Detect which cell encompasses the target text, then output its [x, y] center coordinate. 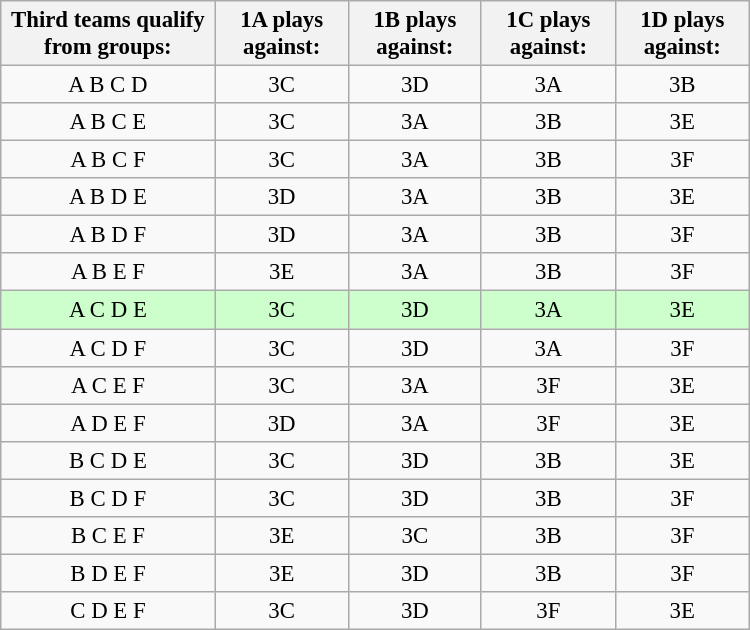
A B D F [108, 235]
A B C F [108, 160]
B C E F [108, 536]
A B E F [108, 273]
A D E F [108, 423]
Third teams qualify from groups: [108, 34]
A B C D [108, 85]
1C plays against: [548, 34]
A B D E [108, 197]
B C D E [108, 460]
1D plays against: [682, 34]
1A plays against: [282, 34]
B D E F [108, 573]
A C D E [108, 310]
A B C E [108, 122]
1B plays against: [414, 34]
A C E F [108, 385]
A C D F [108, 348]
C D E F [108, 611]
B C D F [108, 498]
